Extract the [x, y] coordinate from the center of the cell holding the provided text.  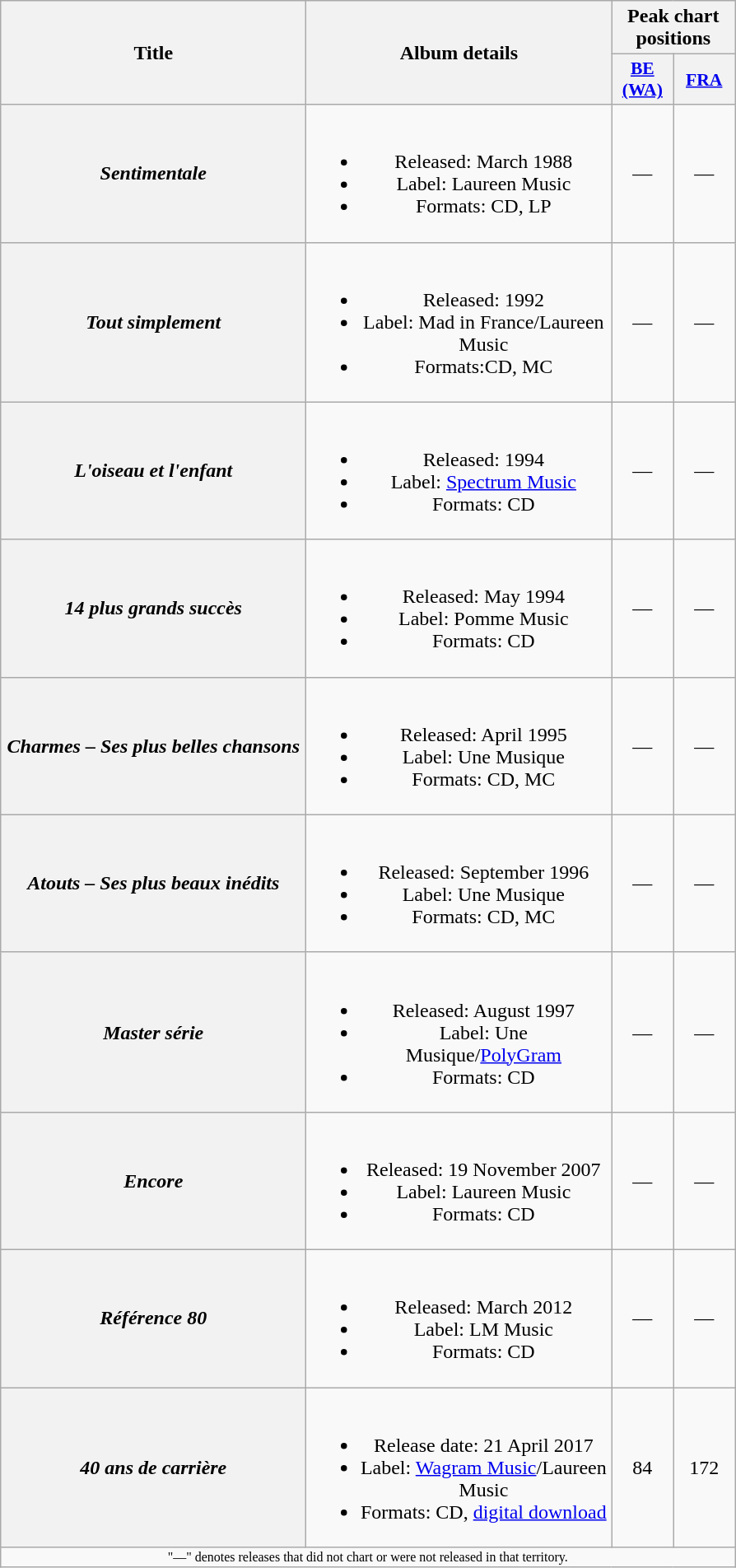
Atouts – Ses plus beaux inédits [153, 883]
Release date: 21 April 2017Label: Wagram Music/Laureen MusicFormats: CD, digital download [459, 1467]
Master série [153, 1032]
Encore [153, 1181]
Released: August 1997Label: Une Musique/PolyGramFormats: CD [459, 1032]
Tout simplement [153, 322]
Référence 80 [153, 1318]
Title [153, 53]
Released: March 1988Label: Laureen MusicFormats: CD, LP [459, 173]
Album details [459, 53]
Released: May 1994Label: Pomme MusicFormats: CD [459, 608]
Released: April 1995Label: Une MusiqueFormats: CD, MC [459, 746]
Released: 19 November 2007Label: Laureen MusicFormats: CD [459, 1181]
L'oiseau et l'enfant [153, 471]
Peak chart positions [673, 28]
Released: 1994Label: Spectrum MusicFormats: CD [459, 471]
FRA [705, 79]
Released: 1992Label: Mad in France/Laureen MusicFormats:CD, MC [459, 322]
172 [705, 1467]
84 [642, 1467]
"—" denotes releases that did not chart or were not released in that territory. [368, 1557]
Charmes – Ses plus belles chansons [153, 746]
14 plus grands succès [153, 608]
BE (WA) [642, 79]
Released: September 1996Label: Une MusiqueFormats: CD, MC [459, 883]
Sentimentale [153, 173]
40 ans de carrière [153, 1467]
Released: March 2012Label: LM MusicFormats: CD [459, 1318]
